Extract the [x, y] coordinate from the center of the cell holding the provided text.  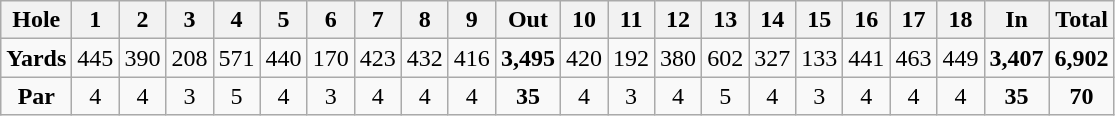
463 [914, 58]
445 [96, 58]
8 [424, 20]
14 [772, 20]
Par [36, 96]
Total [1082, 20]
Out [528, 20]
Hole [36, 20]
440 [284, 58]
432 [424, 58]
449 [960, 58]
13 [726, 20]
15 [820, 20]
602 [726, 58]
6 [330, 20]
441 [866, 58]
1 [96, 20]
17 [914, 20]
6,902 [1082, 58]
70 [1082, 96]
170 [330, 58]
327 [772, 58]
416 [472, 58]
18 [960, 20]
208 [190, 58]
133 [820, 58]
In [1016, 20]
7 [378, 20]
423 [378, 58]
192 [632, 58]
3,407 [1016, 58]
2 [142, 20]
420 [584, 58]
3,495 [528, 58]
12 [678, 20]
11 [632, 20]
Yards [36, 58]
380 [678, 58]
390 [142, 58]
571 [236, 58]
9 [472, 20]
16 [866, 20]
10 [584, 20]
